Provide the (X, Y) coordinate of the cell's center where the given text is located.  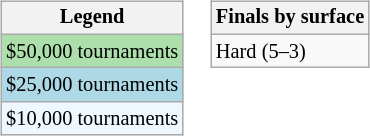
Hard (5–3) (290, 51)
$50,000 tournaments (92, 51)
Finals by surface (290, 18)
Legend (92, 18)
$10,000 tournaments (92, 119)
$25,000 tournaments (92, 85)
